From the cell containing the given text, extract its center point as [X, Y] coordinate. 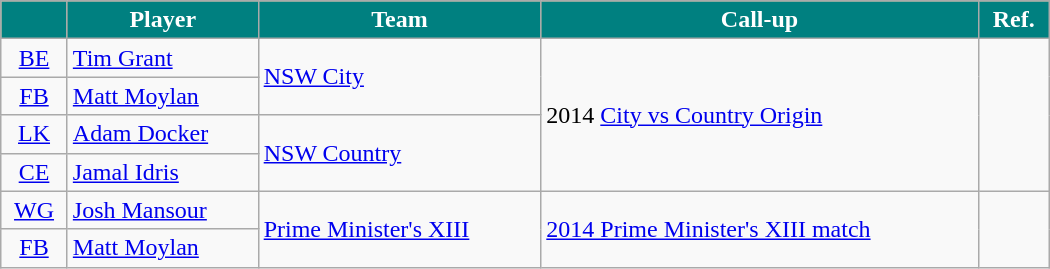
Josh Mansour [162, 210]
Prime Minister's XIII [400, 229]
2014 City vs Country Origin [760, 115]
Jamal Idris [162, 172]
NSW Country [400, 153]
BE [34, 58]
Player [162, 20]
Call-up [760, 20]
Tim Grant [162, 58]
Team [400, 20]
Adam Docker [162, 134]
WG [34, 210]
Ref. [1014, 20]
2014 Prime Minister's XIII match [760, 229]
LK [34, 134]
CE [34, 172]
NSW City [400, 77]
